Detect which cell encompasses the target text, then output its (X, Y) center coordinate. 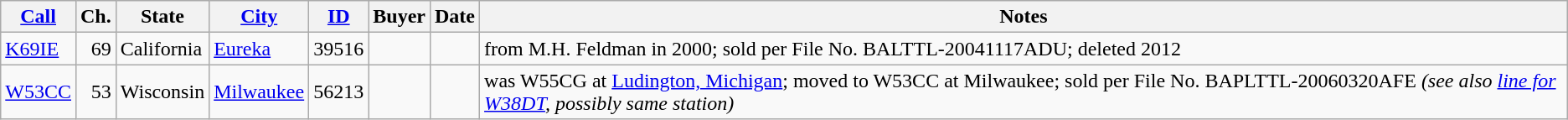
Buyer (400, 17)
California (162, 49)
W53CC (39, 92)
Date (454, 17)
Ch. (95, 17)
Call (39, 17)
from M.H. Feldman in 2000; sold per File No. BALTTL-20041117ADU; deleted 2012 (1024, 49)
Notes (1024, 17)
Eureka (260, 49)
K69IE (39, 49)
69 (95, 49)
City (260, 17)
ID (338, 17)
Milwaukee (260, 92)
State (162, 17)
39516 (338, 49)
was W55CG at Ludington, Michigan; moved to W53CC at Milwaukee; sold per File No. BAPLTTL-20060320AFE (see also line for W38DT, possibly same station) (1024, 92)
Wisconsin (162, 92)
53 (95, 92)
56213 (338, 92)
